Extract the (x, y) coordinate from the center of the cell holding the provided text.  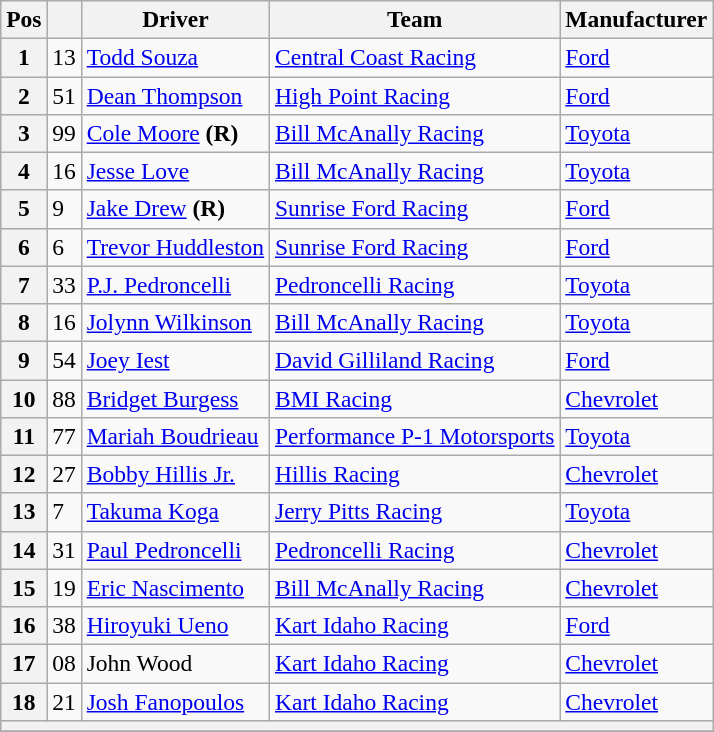
Dean Thompson (175, 95)
14 (24, 550)
High Point Racing (415, 95)
Manufacturer (636, 19)
2 (24, 95)
Driver (175, 19)
Eric Nascimento (175, 588)
15 (24, 588)
27 (64, 474)
Team (415, 19)
Jolynn Wilkinson (175, 322)
31 (64, 550)
Takuma Koga (175, 512)
8 (24, 322)
Joey Iest (175, 360)
21 (64, 701)
99 (64, 133)
3 (24, 133)
Josh Fanopoulos (175, 701)
Cole Moore (R) (175, 133)
Hillis Racing (415, 474)
17 (24, 663)
08 (64, 663)
John Wood (175, 663)
Bobby Hillis Jr. (175, 474)
Central Coast Racing (415, 57)
Trevor Huddleston (175, 247)
10 (24, 398)
Mariah Boudrieau (175, 436)
1 (24, 57)
Bridget Burgess (175, 398)
Jake Drew (R) (175, 209)
12 (24, 474)
Todd Souza (175, 57)
19 (64, 588)
4 (24, 171)
54 (64, 360)
Pos (24, 19)
Jerry Pitts Racing (415, 512)
Jesse Love (175, 171)
77 (64, 436)
P.J. Pedroncelli (175, 285)
88 (64, 398)
38 (64, 625)
David Gilliland Racing (415, 360)
Performance P-1 Motorsports (415, 436)
Paul Pedroncelli (175, 550)
18 (24, 701)
5 (24, 209)
Hiroyuki Ueno (175, 625)
11 (24, 436)
33 (64, 285)
51 (64, 95)
BMI Racing (415, 398)
